Find where the given text appears and provide that cell's center as [x, y] coordinate. 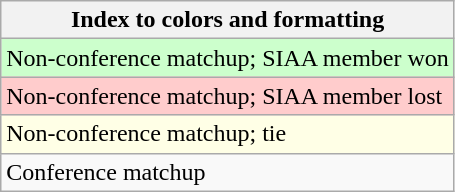
Conference matchup [228, 172]
Non-conference matchup; SIAA member won [228, 58]
Non-conference matchup; SIAA member lost [228, 96]
Non-conference matchup; tie [228, 134]
Index to colors and formatting [228, 20]
